From the cell containing the given text, extract its center point as [x, y] coordinate. 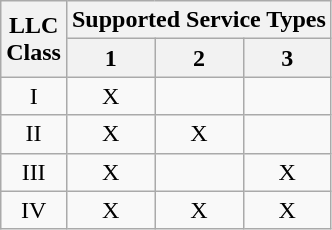
3 [287, 58]
2 [199, 58]
II [34, 134]
LLCClass [34, 39]
IV [34, 210]
I [34, 96]
III [34, 172]
Supported Service Types [198, 20]
1 [110, 58]
